Capture the cell that displays the provided text and extract its (x, y) central coordinate. 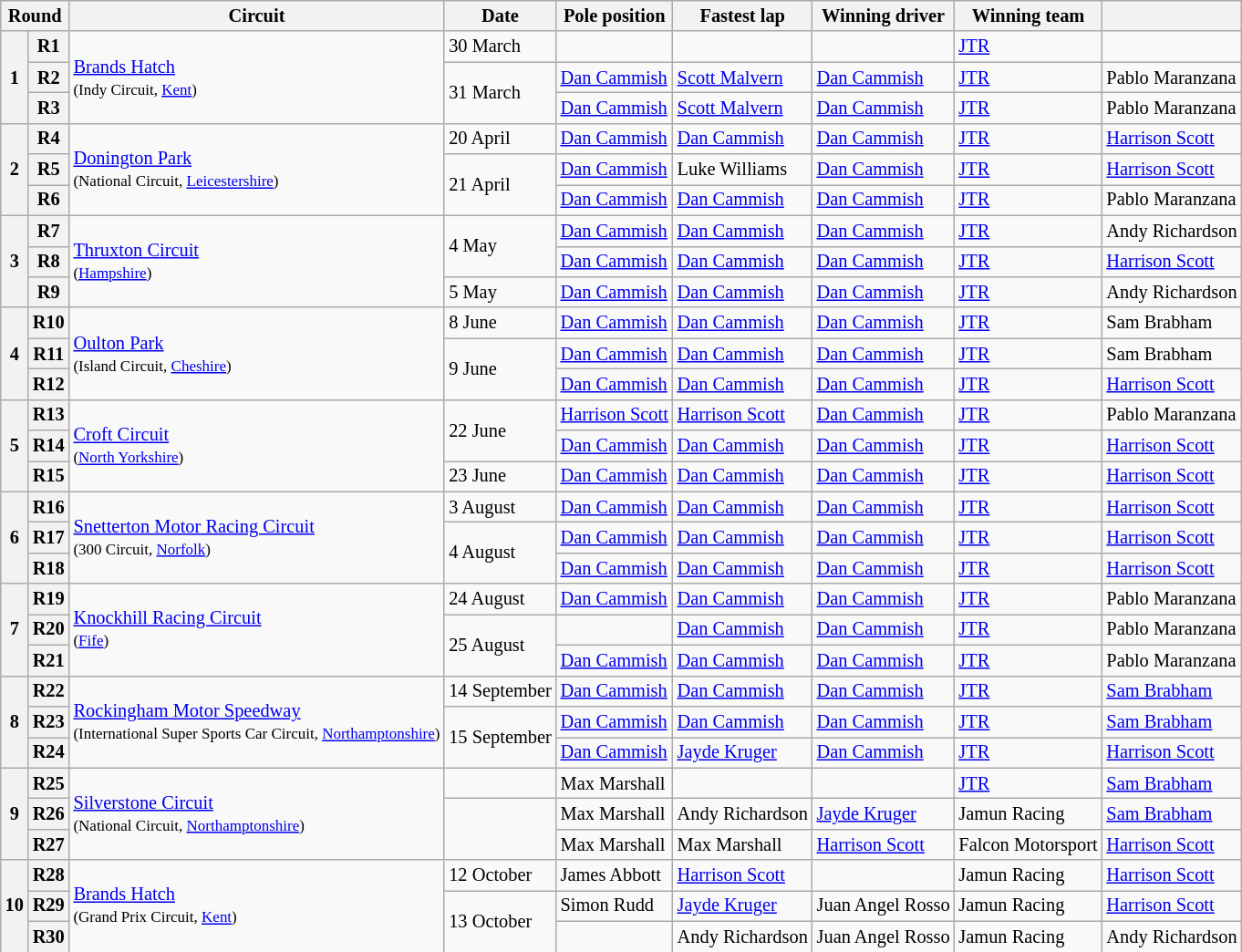
Donington Park(National Circuit, Leicestershire) (257, 170)
24 August (500, 599)
Pole position (615, 16)
R3 (49, 108)
Croft Circuit(North Yorkshire) (257, 445)
R1 (49, 47)
R5 (49, 170)
Round (35, 16)
23 June (500, 476)
R23 (49, 721)
R25 (49, 783)
7 (15, 629)
14 September (500, 691)
R4 (49, 139)
R12 (49, 384)
Thruxton Circuit(Hampshire) (257, 261)
James Abbott (615, 875)
20 April (500, 139)
R29 (49, 905)
10 (15, 906)
Luke Williams (742, 170)
Brands Hatch(Grand Prix Circuit, Kent) (257, 906)
2 (15, 170)
1 (15, 77)
R7 (49, 231)
R13 (49, 415)
R6 (49, 200)
Knockhill Racing Circuit(Fife) (257, 629)
21 April (500, 184)
4 May (500, 246)
R16 (49, 507)
R18 (49, 568)
R17 (49, 537)
22 June (500, 430)
12 October (500, 875)
R8 (49, 262)
25 August (500, 644)
R2 (49, 78)
R11 (49, 354)
R26 (49, 813)
R24 (49, 752)
6 (15, 538)
Winning driver (884, 16)
R14 (49, 446)
Simon Rudd (615, 905)
R28 (49, 875)
3 (15, 261)
Oulton Park(Island Circuit, Cheshire) (257, 354)
R19 (49, 599)
8 June (500, 323)
Date (500, 16)
3 August (500, 507)
Rockingham Motor Speedway(International Super Sports Car Circuit, Northamptonshire) (257, 722)
Winning team (1028, 16)
8 (15, 722)
Fastest lap (742, 16)
5 (15, 445)
R15 (49, 476)
Silverstone Circuit(National Circuit, Northamptonshire) (257, 813)
9 June (500, 368)
31 March (500, 93)
15 September (500, 737)
4 August (500, 553)
Falcon Motorsport (1028, 844)
13 October (500, 921)
9 (15, 813)
Circuit (257, 16)
R22 (49, 691)
R30 (49, 936)
Brands Hatch(Indy Circuit, Kent) (257, 77)
R9 (49, 292)
R20 (49, 629)
R10 (49, 323)
30 March (500, 47)
4 (15, 354)
R27 (49, 844)
5 May (500, 292)
Snetterton Motor Racing Circuit(300 Circuit, Norfolk) (257, 538)
R21 (49, 660)
